Pinpoint the cell where the given text exists, returning its (X, Y) midpoint coordinate. 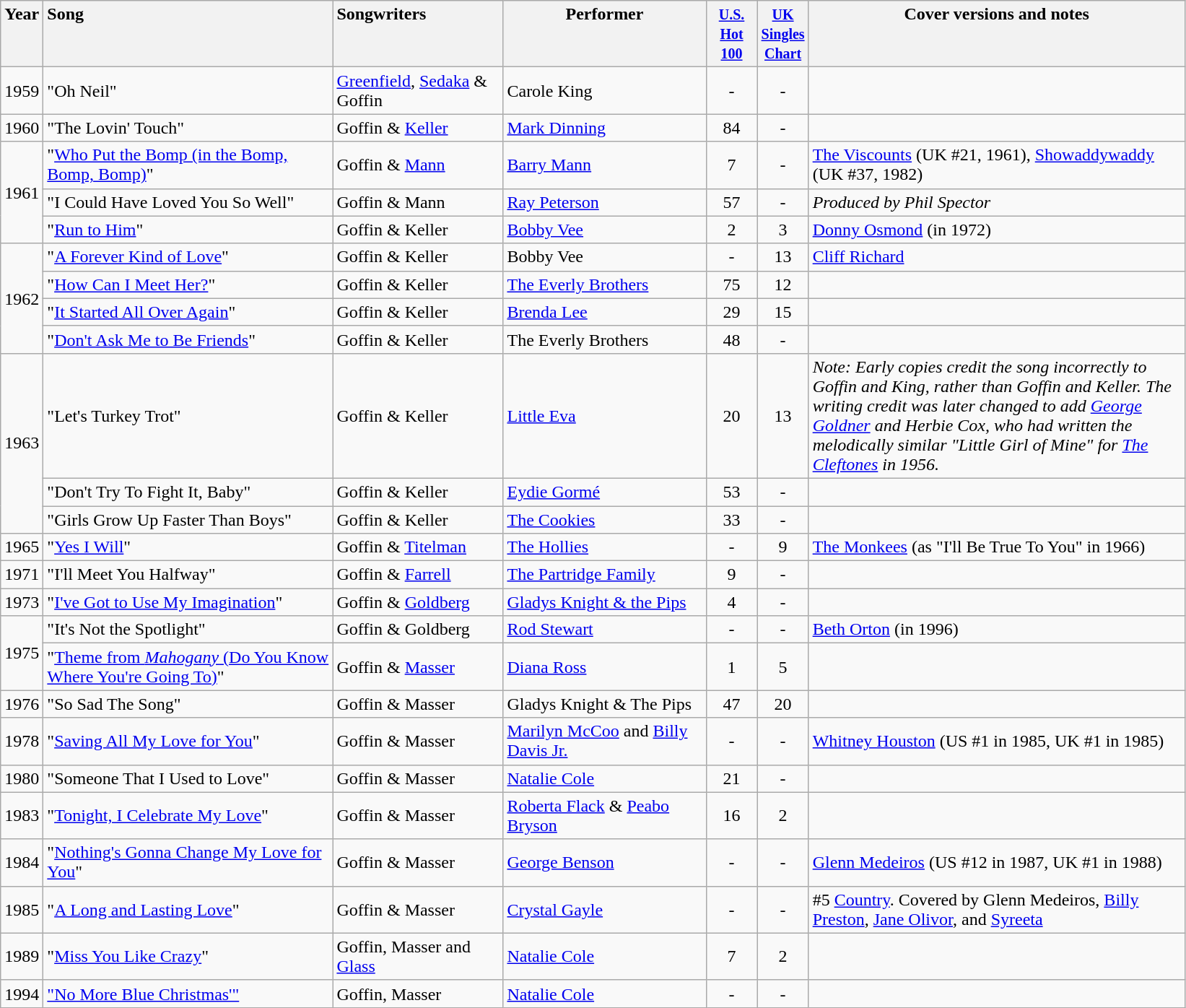
Gladys Knight & the Pips (605, 602)
4 (732, 602)
Gladys Knight & The Pips (605, 704)
"It Started All Over Again" (188, 312)
The Partridge Family (605, 575)
Cliff Richard (996, 257)
1965 (22, 547)
Beth Orton (in 1996) (996, 630)
The Hollies (605, 547)
21 (732, 778)
"Yes I Will" (188, 547)
"Someone That I Used to Love" (188, 778)
1961 (22, 192)
"Theme from Mahogany (Do You Know Where You're Going To)" (188, 667)
1959 (22, 91)
12 (782, 284)
Eydie Gormé (605, 492)
1985 (22, 910)
Goffin, Masser and Glass (418, 956)
84 (732, 128)
29 (732, 312)
The Monkees (as "I'll Be True To You" in 1966) (996, 547)
1983 (22, 816)
Roberta Flack & Peabo Bryson (605, 816)
Brenda Lee (605, 312)
"No More Blue Christmas'" (188, 994)
"How Can I Meet Her?" (188, 284)
Songwriters (418, 34)
Greenfield, Sedaka & Goffin (418, 91)
#5 Country. Covered by Glenn Medeiros, Billy Preston, Jane Olivor, and Syreeta (996, 910)
"Tonight, I Celebrate My Love" (188, 816)
Barry Mann (605, 165)
"Who Put the Bomp (in the Bomp, Bomp, Bomp)" (188, 165)
48 (732, 339)
1980 (22, 778)
1960 (22, 128)
Song (188, 34)
1963 (22, 443)
57 (732, 202)
1975 (22, 653)
"Let's Turkey Trot" (188, 416)
47 (732, 704)
1973 (22, 602)
Ray Peterson (605, 202)
"I'll Meet You Halfway" (188, 575)
"I Could Have Loved You So Well" (188, 202)
Goffin & Farrell (418, 575)
Goffin, Masser (418, 994)
Glenn Medeiros (US #12 in 1987, UK #1 in 1988) (996, 862)
The Cookies (605, 519)
1994 (22, 994)
UK Singles Chart (782, 34)
53 (732, 492)
Little Eva (605, 416)
"Don't Try To Fight It, Baby" (188, 492)
George Benson (605, 862)
"Saving All My Love for You" (188, 741)
"It's Not the Spotlight" (188, 630)
Performer (605, 34)
Carole King (605, 91)
"Don't Ask Me to Be Friends" (188, 339)
Year (22, 34)
15 (782, 312)
1971 (22, 575)
1 (732, 667)
3 (782, 230)
Donny Osmond (in 1972) (996, 230)
The Viscounts (UK #21, 1961), Showaddywaddy (UK #37, 1982) (996, 165)
"Run to Him" (188, 230)
"Nothing's Gonna Change My Love for You" (188, 862)
Diana Ross (605, 667)
Whitney Houston (US #1 in 1985, UK #1 in 1985) (996, 741)
1976 (22, 704)
"A Long and Lasting Love" (188, 910)
16 (732, 816)
5 (782, 667)
1978 (22, 741)
Mark Dinning (605, 128)
"Girls Grow Up Faster Than Boys" (188, 519)
Rod Stewart (605, 630)
"Miss You Like Crazy" (188, 956)
Marilyn McCoo and Billy Davis Jr. (605, 741)
"A Forever Kind of Love" (188, 257)
Produced by Phil Spector (996, 202)
Cover versions and notes (996, 34)
"So Sad The Song" (188, 704)
1984 (22, 862)
1962 (22, 298)
"I've Got to Use My Imagination" (188, 602)
33 (732, 519)
75 (732, 284)
"The Lovin' Touch" (188, 128)
"Oh Neil" (188, 91)
Crystal Gayle (605, 910)
1989 (22, 956)
U.S. Hot 100 (732, 34)
Goffin & Titelman (418, 547)
